Extract the (X, Y) coordinate from the center of the cell holding the provided text.  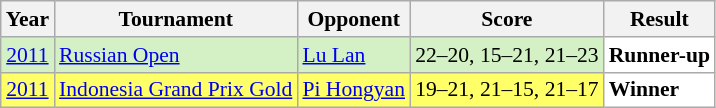
22–20, 15–21, 21–23 (507, 55)
Result (660, 19)
Pi Hongyan (354, 90)
Runner-up (660, 55)
Tournament (176, 19)
Russian Open (176, 55)
Lu Lan (354, 55)
19–21, 21–15, 21–17 (507, 90)
Score (507, 19)
Opponent (354, 19)
Indonesia Grand Prix Gold (176, 90)
Year (28, 19)
Winner (660, 90)
